Search for the cell housing the specified text and yield its [X, Y] center coordinate. 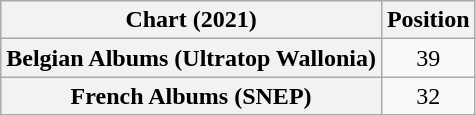
Belgian Albums (Ultratop Wallonia) [192, 58]
Position [428, 20]
39 [428, 58]
French Albums (SNEP) [192, 96]
32 [428, 96]
Chart (2021) [192, 20]
